Search for the cell housing the specified text and yield its (x, y) center coordinate. 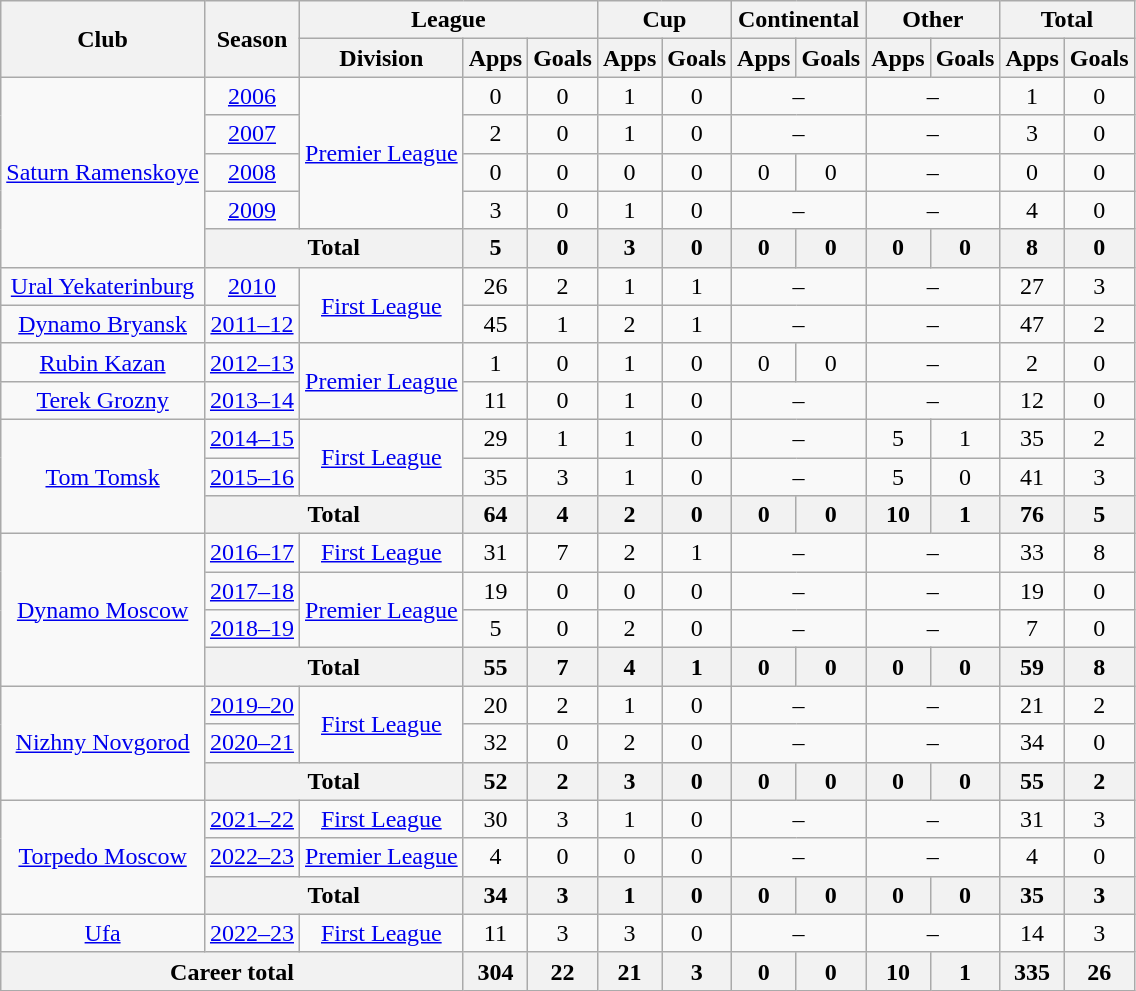
30 (495, 819)
League (449, 20)
Rubin Kazan (103, 362)
33 (1032, 553)
2012–13 (252, 362)
47 (1032, 324)
27 (1032, 286)
29 (495, 438)
2013–14 (252, 400)
Dynamo Bryansk (103, 324)
52 (495, 781)
59 (1032, 667)
2021–22 (252, 819)
76 (1032, 515)
Career total (232, 971)
2017–18 (252, 591)
2011–12 (252, 324)
Ufa (103, 933)
Ural Yekaterinburg (103, 286)
2007 (252, 134)
14 (1032, 933)
2020–21 (252, 743)
2015–16 (252, 477)
22 (563, 971)
Cup (664, 20)
2018–19 (252, 629)
Club (103, 39)
335 (1032, 971)
Season (252, 39)
45 (495, 324)
2019–20 (252, 705)
Terek Grozny (103, 400)
2014–15 (252, 438)
Division (382, 58)
Tom Tomsk (103, 476)
Dynamo Moscow (103, 610)
12 (1032, 400)
32 (495, 743)
304 (495, 971)
Saturn Ramenskoye (103, 172)
2008 (252, 172)
20 (495, 705)
2009 (252, 210)
2010 (252, 286)
Torpedo Moscow (103, 857)
2006 (252, 96)
41 (1032, 477)
Nizhny Novgorod (103, 743)
64 (495, 515)
2016–17 (252, 553)
Other (933, 20)
Continental (799, 20)
